Search for the cell housing the specified text and yield its [x, y] center coordinate. 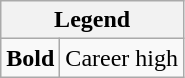
Bold [30, 58]
Legend [92, 20]
Career high [122, 58]
